Pinpoint the cell where the given text exists, returning its [x, y] midpoint coordinate. 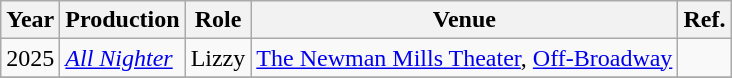
Production [122, 20]
Role [218, 20]
2025 [30, 58]
Year [30, 20]
All Nighter [122, 58]
Lizzy [218, 58]
Venue [464, 20]
Ref. [704, 20]
The Newman Mills Theater, Off-Broadway [464, 58]
